Locate the cell with the specified text and output its [X, Y] center coordinate. 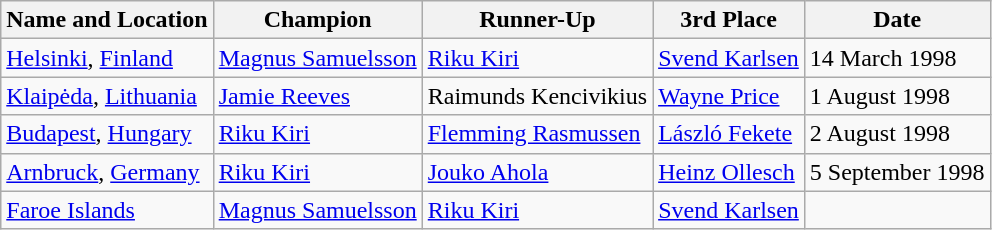
Wayne Price [729, 96]
Heinz Ollesch [729, 172]
Klaipėda, Lithuania [107, 96]
László Fekete [729, 134]
Faroe Islands [107, 210]
3rd Place [729, 20]
Date [897, 20]
Champion [318, 20]
14 March 1998 [897, 58]
Budapest, Hungary [107, 134]
Helsinki, Finland [107, 58]
Flemming Rasmussen [537, 134]
2 August 1998 [897, 134]
Jamie Reeves [318, 96]
5 September 1998 [897, 172]
1 August 1998 [897, 96]
Jouko Ahola [537, 172]
Arnbruck, Germany [107, 172]
Name and Location [107, 20]
Raimunds Kencivikius [537, 96]
Runner-Up [537, 20]
